Extract the [X, Y] coordinate from the center of the cell holding the provided text.  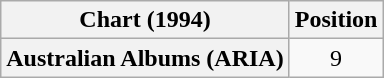
Australian Albums (ARIA) [145, 58]
Chart (1994) [145, 20]
9 [336, 58]
Position [336, 20]
